Identify which cell holds the provided text, then report its (X, Y) central coordinate. 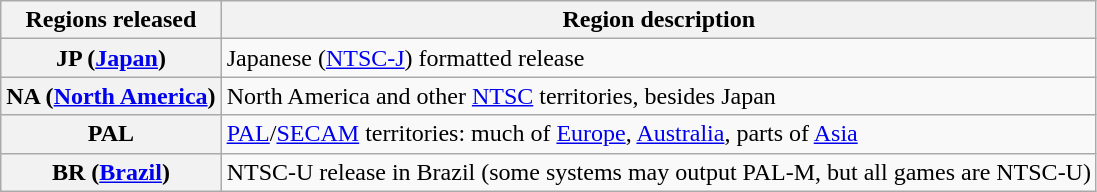
Regions released (111, 20)
NTSC-U release in Brazil (some systems may output PAL-M, but all games are NTSC-U) (658, 172)
Japanese (NTSC-J) formatted release (658, 58)
NA (North America) (111, 96)
PAL/SECAM territories: much of Europe, Australia, parts of Asia (658, 134)
North America and other NTSC territories, besides Japan (658, 96)
BR (Brazil) (111, 172)
PAL (111, 134)
JP (Japan) (111, 58)
Region description (658, 20)
